From the cell containing the given text, extract its center point as [X, Y] coordinate. 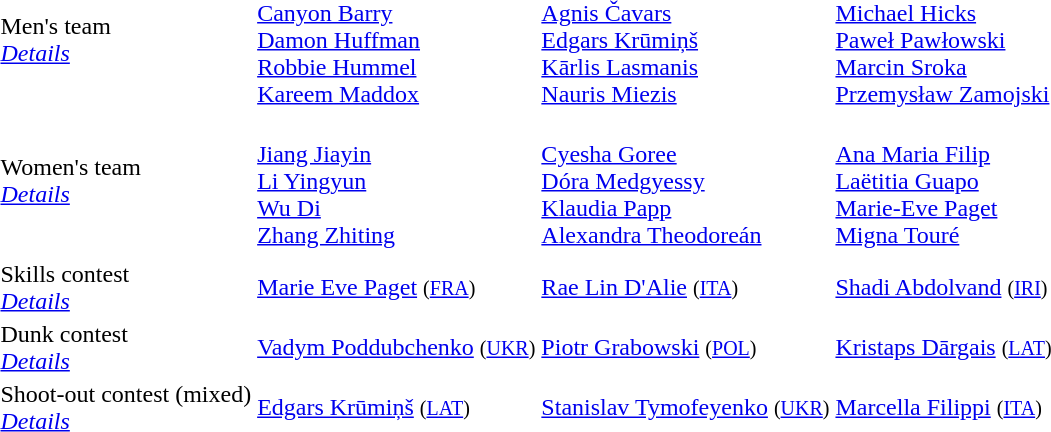
Vadym Poddubchenko (UKR) [396, 348]
Cyesha GoreeDóra MedgyessyKlaudia PappAlexandra Theodoreán [686, 181]
Marie Eve Paget (FRA) [396, 288]
Jiang JiayinLi YingyunWu DiZhang Zhiting [396, 181]
Rae Lin D'Alie (ITA) [686, 288]
Piotr Grabowski (POL) [686, 348]
